Output the [X, Y] coordinate of the center of the cell containing the given text.  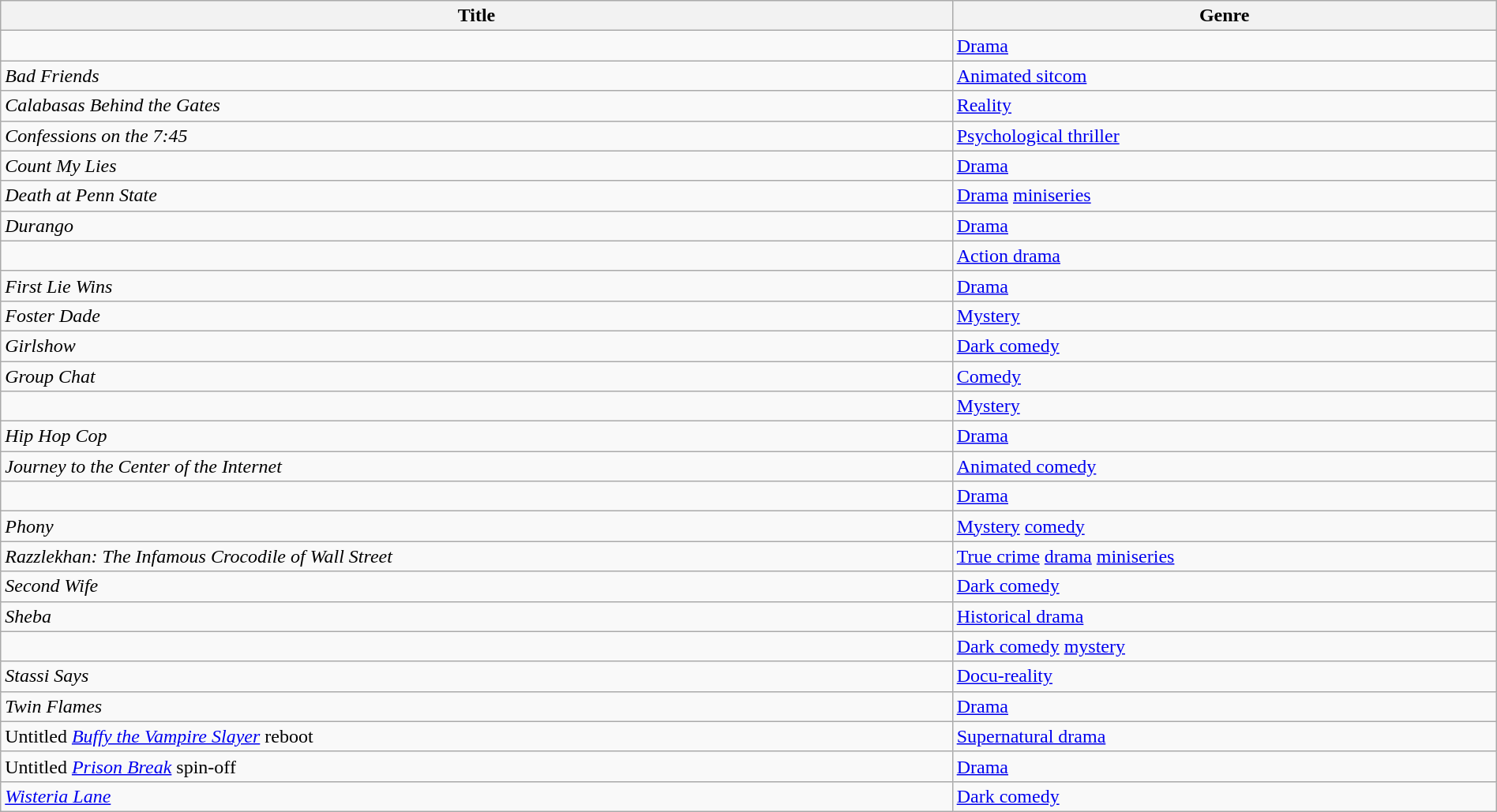
Stassi Says [477, 676]
Historical drama [1224, 616]
Animated comedy [1224, 466]
Phony [477, 526]
Girlshow [477, 346]
Bad Friends [477, 76]
Razzlekhan: The Infamous Crocodile of Wall Street [477, 556]
Docu-reality [1224, 676]
Action drama [1224, 256]
Confessions on the 7:45 [477, 136]
Durango [477, 226]
Title [477, 16]
Supernatural drama [1224, 736]
Twin Flames [477, 706]
Hip Hop Cop [477, 436]
Dark comedy mystery [1224, 646]
Calabasas Behind the Gates [477, 106]
Untitled Buffy the Vampire Slayer reboot [477, 736]
First Lie Wins [477, 286]
Psychological thriller [1224, 136]
Untitled Prison Break spin-off [477, 766]
Sheba [477, 616]
Drama miniseries [1224, 196]
Reality [1224, 106]
Journey to the Center of the Internet [477, 466]
Foster Dade [477, 316]
True crime drama miniseries [1224, 556]
Wisteria Lane [477, 796]
Mystery comedy [1224, 526]
Animated sitcom [1224, 76]
Count My Lies [477, 166]
Comedy [1224, 376]
Death at Penn State [477, 196]
Group Chat [477, 376]
Second Wife [477, 586]
Genre [1224, 16]
